From the cell containing the given text, extract its center point as [x, y] coordinate. 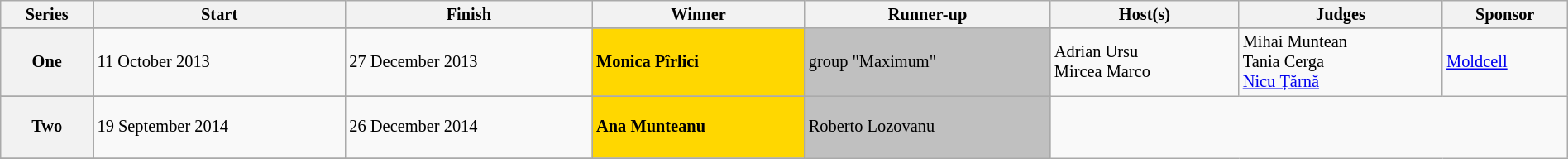
Finish [470, 14]
Series [47, 14]
group "Maximum" [928, 62]
Runner-up [928, 14]
Adrian UrsuMircea Marco [1145, 62]
Start [220, 14]
Moldcell [1505, 62]
Sponsor [1505, 14]
27 December 2013 [470, 62]
Host(s) [1145, 14]
Judges [1341, 14]
19 September 2014 [220, 128]
Winner [698, 14]
Two [47, 128]
26 December 2014 [470, 128]
11 October 2013 [220, 62]
Ana Munteanu [698, 128]
Monica Pîrlici [698, 62]
Roberto Lozovanu [928, 128]
Mihai MunteanTania CergaNicu Țărnă [1341, 62]
One [47, 62]
